Detect which cell encompasses the target text, then output its [X, Y] center coordinate. 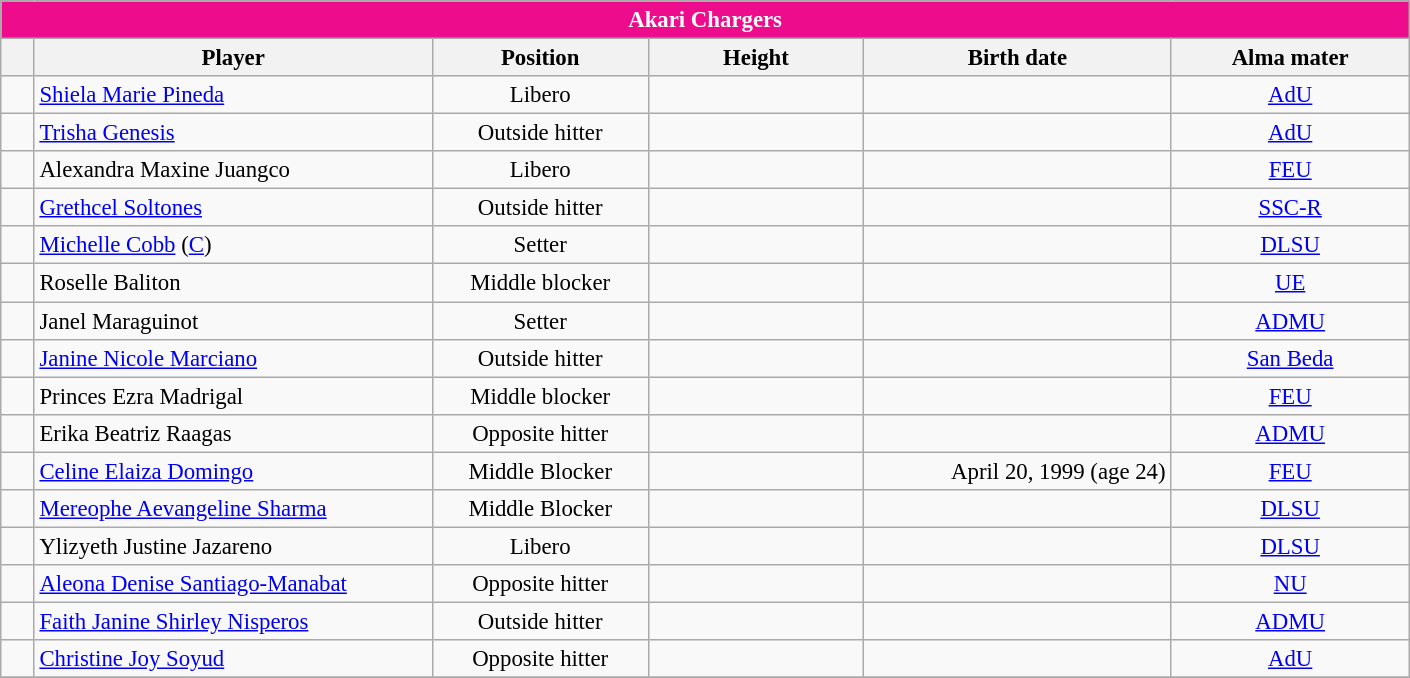
Faith Janine Shirley Nisperos [233, 621]
NU [1290, 584]
Celine Elaiza Domingo [233, 471]
Michelle Cobb (C) [233, 245]
Janine Nicole Marciano [233, 358]
April 20, 1999 (age 24) [1018, 471]
Player [233, 58]
Alma mater [1290, 58]
Janel Maraguinot [233, 321]
UE [1290, 283]
Trisha Genesis [233, 133]
Birth date [1018, 58]
SSC-R [1290, 208]
Height [756, 58]
Alexandra Maxine Juangco [233, 170]
Akari Chargers [706, 20]
Grethcel Soltones [233, 208]
Roselle Baliton [233, 283]
Princes Ezra Madrigal [233, 396]
San Beda [1290, 358]
Aleona Denise Santiago-Manabat [233, 584]
Ylizyeth Justine Jazareno [233, 546]
Erika Beatriz Raagas [233, 433]
Christine Joy Soyud [233, 659]
Position [540, 58]
Shiela Marie Pineda [233, 95]
Mereophe Aevangeline Sharma [233, 509]
